For the text-containing cell, return its midpoint in [x, y] coordinate format. 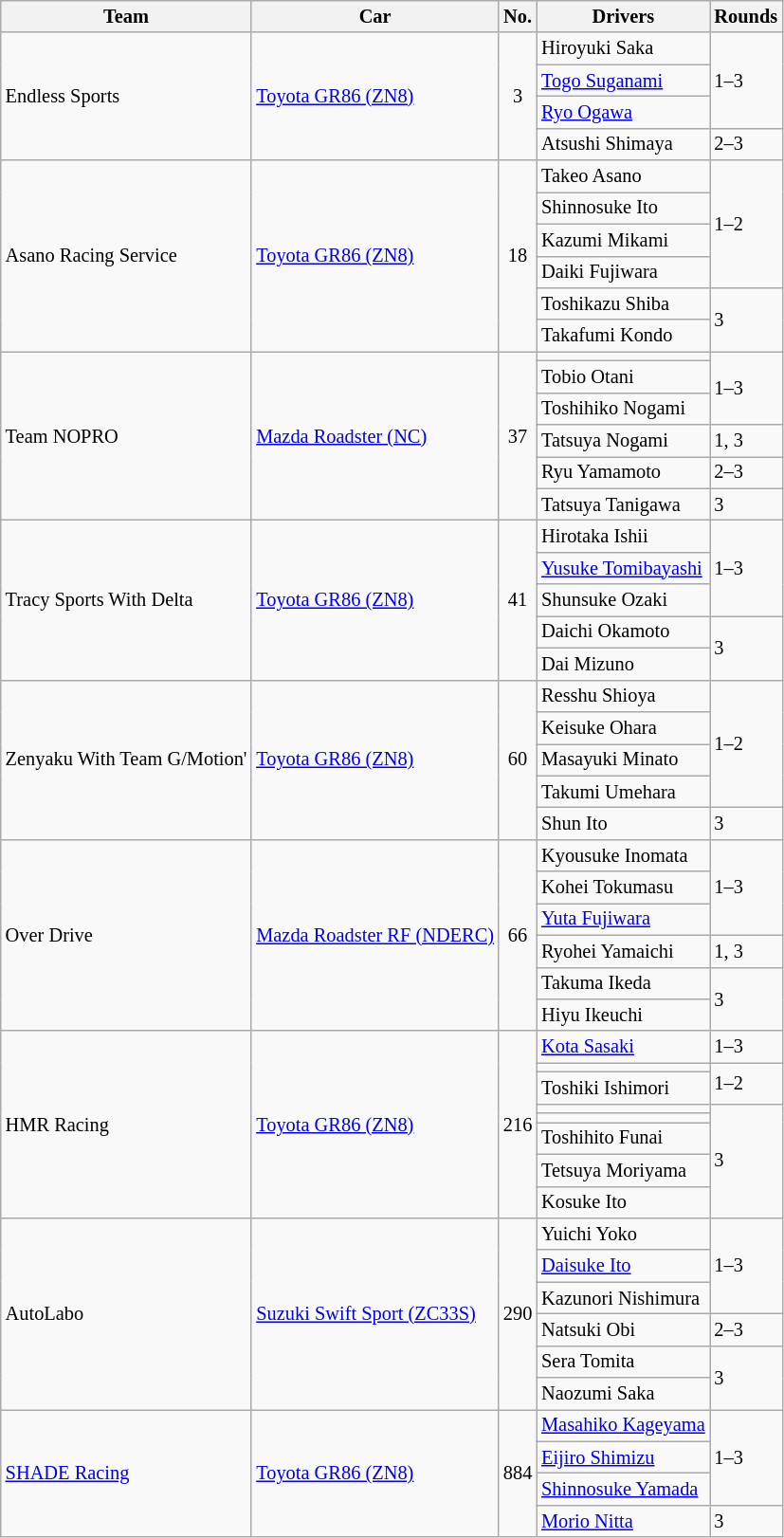
Masayuki Minato [623, 760]
37 [518, 436]
Daisuke Ito [623, 1266]
Over Drive [127, 935]
Hiroyuki Saka [623, 48]
Tracy Sports With Delta [127, 599]
Tatsuya Tanigawa [623, 504]
Takafumi Kondo [623, 336]
Drivers [623, 16]
Toshiki Ishimori [623, 1088]
Endless Sports [127, 97]
HMR Racing [127, 1125]
Kosuke Ito [623, 1202]
Hirotaka Ishii [623, 536]
No. [518, 16]
Resshu Shioya [623, 696]
Toshihiko Nogami [623, 409]
66 [518, 935]
Sera Tomita [623, 1362]
Takumi Umehara [623, 792]
Yuichi Yoko [623, 1234]
Takuma Ikeda [623, 983]
Team NOPRO [127, 436]
Natsuki Obi [623, 1329]
Kota Sasaki [623, 1047]
Shunsuke Ozaki [623, 600]
290 [518, 1313]
Zenyaku With Team G/Motion' [127, 760]
Toshihito Funai [623, 1138]
Suzuki Swift Sport (ZC33S) [375, 1313]
60 [518, 760]
Kohei Tokumasu [623, 888]
41 [518, 599]
Daiki Fujiwara [623, 272]
Naozumi Saka [623, 1394]
Rounds [747, 16]
Eijiro Shimizu [623, 1457]
Daichi Okamoto [623, 632]
Car [375, 16]
Mazda Roadster (NC) [375, 436]
Hiyu Ikeuchi [623, 1015]
Kazunori Nishimura [623, 1298]
216 [518, 1125]
Atsushi Shimaya [623, 144]
Ryu Yamamoto [623, 472]
884 [518, 1474]
18 [518, 256]
Toshikazu Shiba [623, 303]
Takeo Asano [623, 176]
Shinnosuke Ito [623, 208]
Team [127, 16]
Kazumi Mikami [623, 240]
SHADE Racing [127, 1474]
Shun Ito [623, 823]
Tetsuya Moriyama [623, 1170]
Masahiko Kageyama [623, 1425]
Dai Mizuno [623, 664]
Mazda Roadster RF (NDERC) [375, 935]
Keisuke Ohara [623, 727]
Asano Racing Service [127, 256]
Tobio Otani [623, 376]
AutoLabo [127, 1313]
Tatsuya Nogami [623, 441]
Ryo Ogawa [623, 112]
Yuta Fujiwara [623, 919]
Ryohei Yamaichi [623, 951]
Shinnosuke Yamada [623, 1490]
Yusuke Tomibayashi [623, 568]
Kyousuke Inomata [623, 855]
Togo Suganami [623, 81]
Morio Nitta [623, 1521]
